From the cell containing the given text, extract its center point as (x, y) coordinate. 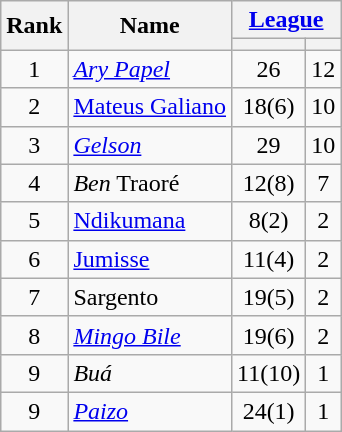
League (286, 20)
6 (34, 259)
Ben Traoré (150, 183)
5 (34, 221)
26 (269, 69)
Sargento (150, 297)
11(10) (269, 373)
Gelson (150, 145)
Rank (34, 26)
Mateus Galiano (150, 107)
Ary Papel (150, 69)
12(8) (269, 183)
11(4) (269, 259)
Ndikumana (150, 221)
Paizo (150, 411)
18(6) (269, 107)
3 (34, 145)
12 (324, 69)
24(1) (269, 411)
8 (34, 335)
29 (269, 145)
Jumisse (150, 259)
19(6) (269, 335)
19(5) (269, 297)
4 (34, 183)
Mingo Bile (150, 335)
8(2) (269, 221)
Name (150, 26)
Buá (150, 373)
